Provide the [x, y] coordinate of the cell's center where the given text is located.  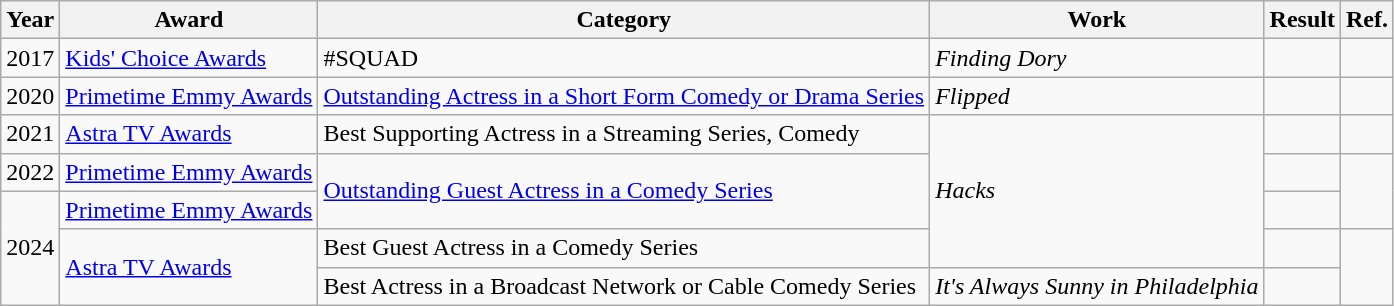
2024 [30, 248]
2020 [30, 96]
2017 [30, 58]
Hacks [1097, 191]
Kids' Choice Awards [189, 58]
Ref. [1366, 20]
2021 [30, 134]
2022 [30, 172]
Work [1097, 20]
Outstanding Guest Actress in a Comedy Series [624, 191]
Best Guest Actress in a Comedy Series [624, 248]
Year [30, 20]
Outstanding Actress in a Short Form Comedy or Drama Series [624, 96]
#SQUAD [624, 58]
Finding Dory [1097, 58]
Category [624, 20]
It's Always Sunny in Philadelphia [1097, 286]
Best Supporting Actress in a Streaming Series, Comedy [624, 134]
Result [1302, 20]
Best Actress in a Broadcast Network or Cable Comedy Series [624, 286]
Flipped [1097, 96]
Award [189, 20]
